For the text-containing cell, return its midpoint in (X, Y) coordinate format. 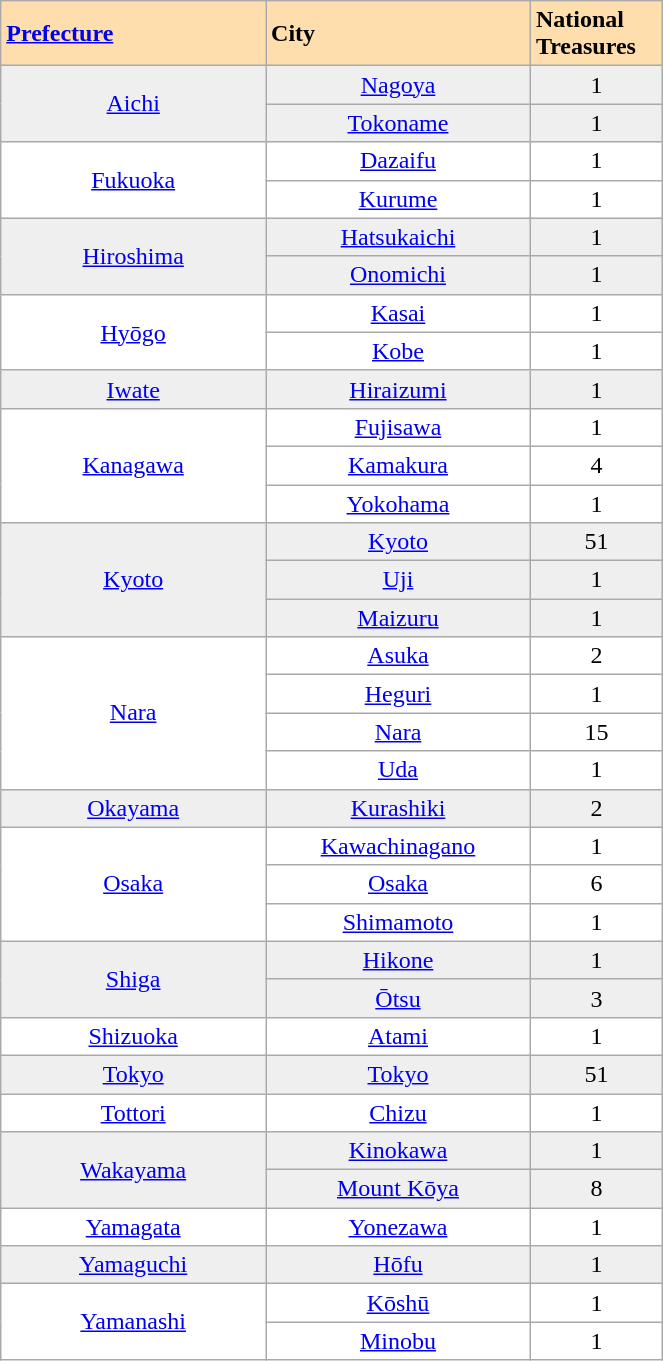
Heguri (398, 694)
15 (596, 732)
Hōfu (398, 1265)
Asuka (398, 656)
Okayama (134, 808)
Tottori (134, 1113)
Kanagawa (134, 465)
Kamakura (398, 465)
Yokohama (398, 503)
Shizuoka (134, 1036)
Hikone (398, 960)
City (398, 34)
Shiga (134, 979)
Kinokawa (398, 1151)
Kōshū (398, 1303)
Tokoname (398, 123)
3 (596, 998)
Yamanashi (134, 1322)
Kurashiki (398, 808)
Wakayama (134, 1170)
Yamaguchi (134, 1265)
Minobu (398, 1341)
Ōtsu (398, 998)
Prefecture (134, 34)
Hyōgo (134, 332)
Kawachinagano (398, 846)
Kurume (398, 199)
Mount Kōya (398, 1189)
Chizu (398, 1113)
Uji (398, 580)
National Treasures (596, 34)
Kasai (398, 313)
Shimamoto (398, 922)
Yonezawa (398, 1227)
Hiraizumi (398, 389)
Iwate (134, 389)
Hatsukaichi (398, 237)
Kobe (398, 351)
Atami (398, 1036)
Yamagata (134, 1227)
Maizuru (398, 618)
Fukuoka (134, 180)
8 (596, 1189)
Aichi (134, 104)
Fujisawa (398, 427)
Hiroshima (134, 256)
6 (596, 884)
Uda (398, 770)
4 (596, 465)
Dazaifu (398, 161)
Nagoya (398, 85)
Onomichi (398, 275)
